Provide the (x, y) coordinate of the cell's center where the given text is located.  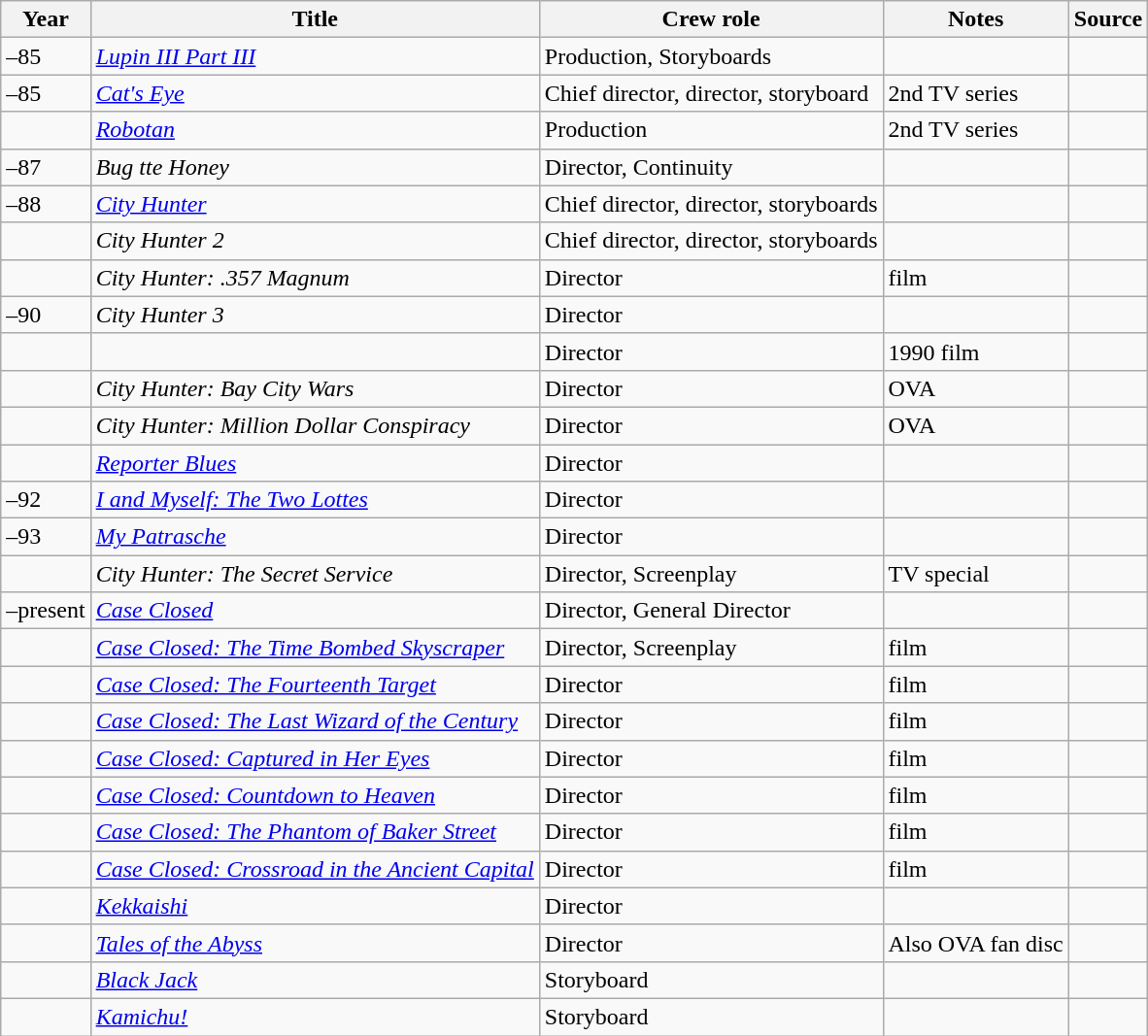
Production, Storyboards (711, 56)
–88 (46, 204)
City Hunter (315, 204)
–87 (46, 167)
Bug tte Honey (315, 167)
Tales of the Abyss (315, 943)
Director, Continuity (711, 167)
My Patrasche (315, 537)
Crew role (711, 19)
–present (46, 611)
Chief director, director, storyboard (711, 93)
City Hunter 2 (315, 241)
Production (711, 130)
City Hunter 3 (315, 315)
Also OVA fan disc (975, 943)
–93 (46, 537)
–92 (46, 500)
Lupin III Part III (315, 56)
Case Closed: The Fourteenth Target (315, 685)
Notes (975, 19)
I and Myself: The Two Lottes (315, 500)
Cat's Eye (315, 93)
Year (46, 19)
Black Jack (315, 980)
Reporter Blues (315, 463)
Director, General Director (711, 611)
Case Closed: Countdown to Heaven (315, 795)
City Hunter: .357 Magnum (315, 278)
Kekkaishi (315, 906)
City Hunter: Million Dollar Conspiracy (315, 425)
City Hunter: The Secret Service (315, 574)
Kamichu! (315, 1017)
Case Closed: The Time Bombed Skyscraper (315, 648)
Robotan (315, 130)
City Hunter: Bay City Wars (315, 388)
Title (315, 19)
TV special (975, 574)
Source (1107, 19)
Case Closed: The Last Wizard of the Century (315, 721)
Case Closed: Crossroad in the Ancient Capital (315, 869)
Case Closed: The Phantom of Baker Street (315, 832)
Case Closed: Captured in Her Eyes (315, 758)
Case Closed (315, 611)
1990 film (975, 351)
–90 (46, 315)
